Output the (x, y) coordinate of the center of the cell containing the given text.  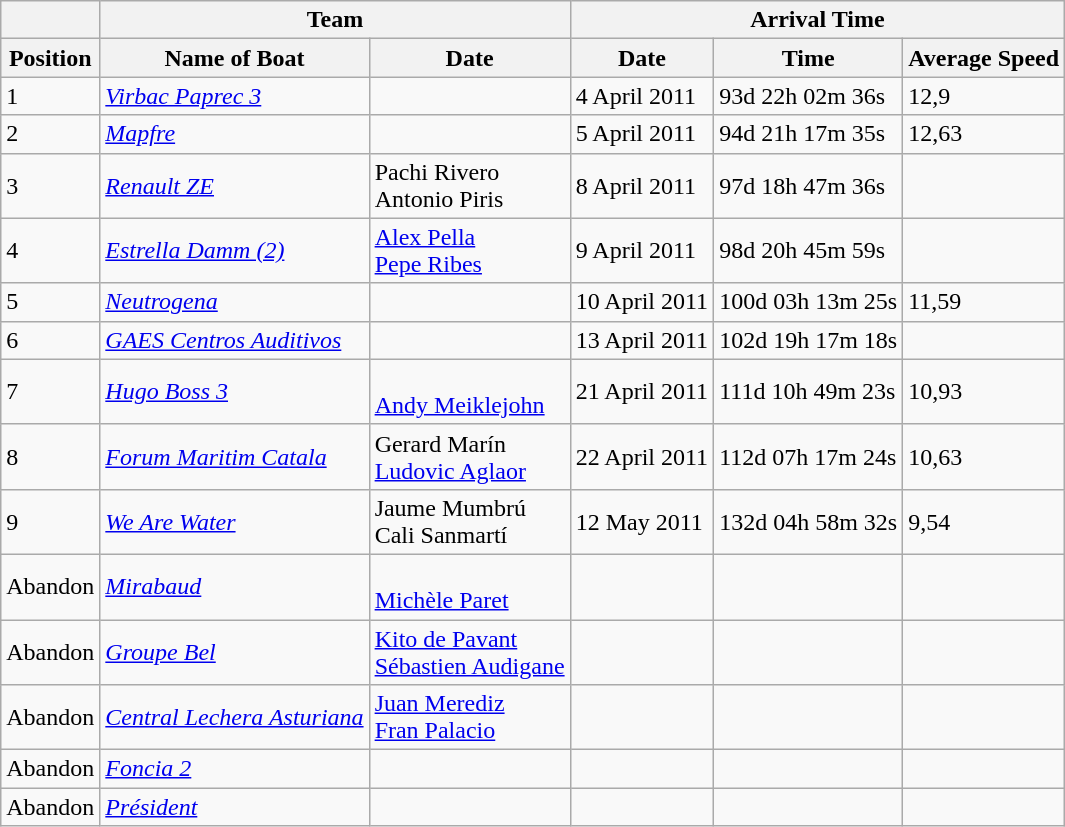
9 (50, 522)
Michèle Paret (470, 586)
2 (50, 134)
Mirabaud (234, 586)
132d 04h 58m 32s (808, 522)
13 April 2011 (642, 340)
1 (50, 96)
8 April 2011 (642, 186)
Time (808, 58)
Central Lechera Asturiana (234, 718)
8 (50, 456)
Team (335, 20)
Mapfre (234, 134)
4 April 2011 (642, 96)
22 April 2011 (642, 456)
98d 20h 45m 59s (808, 250)
102d 19h 17m 18s (808, 340)
Estrella Damm (2) (234, 250)
Andy Meiklejohn (470, 392)
Juan MeredizFran Palacio (470, 718)
Renault ZE (234, 186)
Gerard MarínLudovic Aglaor (470, 456)
5 (50, 302)
Président (234, 807)
Foncia 2 (234, 769)
93d 22h 02m 36s (808, 96)
Virbac Paprec 3 (234, 96)
Jaume MumbrúCali Sanmartí (470, 522)
97d 18h 47m 36s (808, 186)
Kito de PavantSébastien Audigane (470, 652)
10,93 (984, 392)
Alex PellaPepe Ribes (470, 250)
7 (50, 392)
12,63 (984, 134)
GAES Centros Auditivos (234, 340)
94d 21h 17m 35s (808, 134)
12 May 2011 (642, 522)
4 (50, 250)
111d 10h 49m 23s (808, 392)
3 (50, 186)
11,59 (984, 302)
Average Speed (984, 58)
21 April 2011 (642, 392)
Hugo Boss 3 (234, 392)
We Are Water (234, 522)
9,54 (984, 522)
100d 03h 13m 25s (808, 302)
Neutrogena (234, 302)
10,63 (984, 456)
Arrival Time (818, 20)
9 April 2011 (642, 250)
Pachi RiveroAntonio Piris (470, 186)
10 April 2011 (642, 302)
112d 07h 17m 24s (808, 456)
Forum Maritim Catala (234, 456)
6 (50, 340)
12,9 (984, 96)
Name of Boat (234, 58)
Groupe Bel (234, 652)
Position (50, 58)
5 April 2011 (642, 134)
